Scan for the cell matching the given text and deliver its [x, y] coordinate at center. 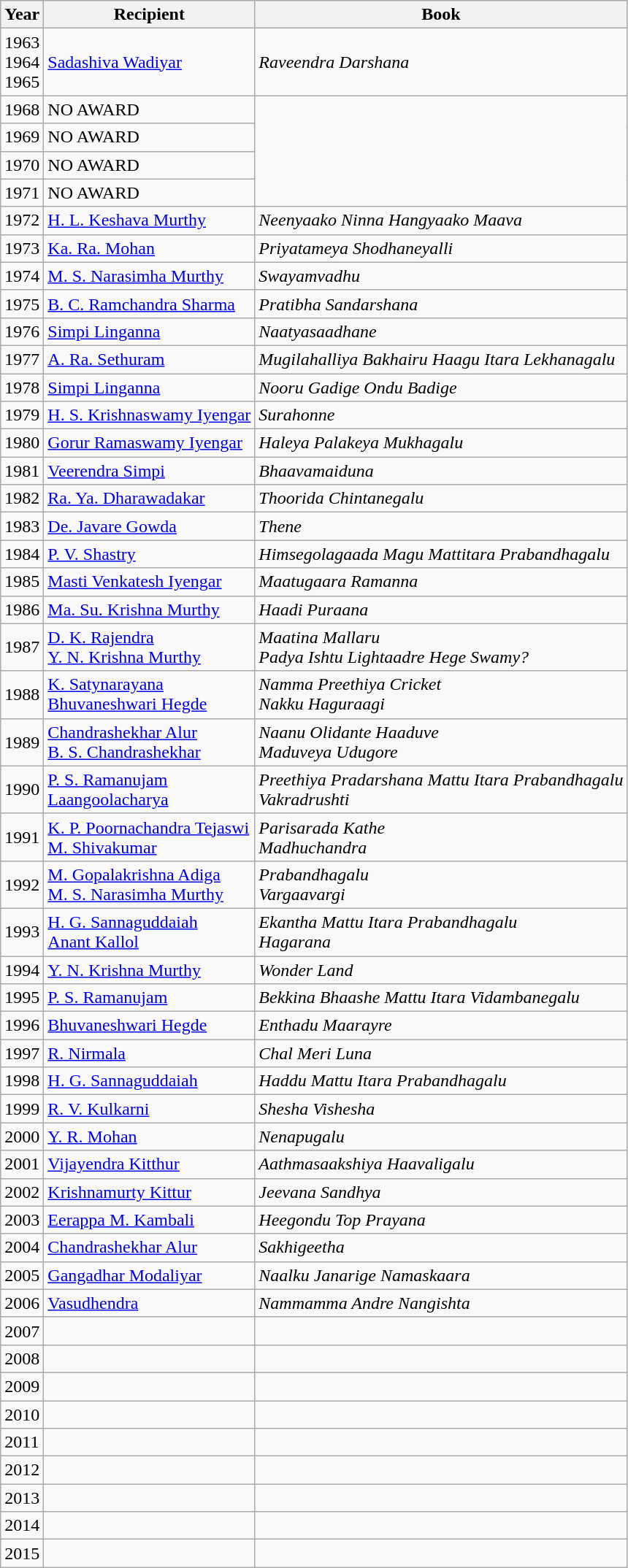
B. C. Ramchandra Sharma [149, 304]
P. V. Shastry [149, 554]
1993 [22, 931]
1999 [22, 1109]
Eerappa M. Kambali [149, 1220]
R. V. Kulkarni [149, 1109]
1988 [22, 695]
Ra. Ya. Dharawadakar [149, 499]
Himsegolagaada Magu Mattitara Prabandhagalu [441, 554]
Surahonne [441, 415]
M. S. Narasimha Murthy [149, 276]
M. Gopalakrishna AdigaM. S. Narasimha Murthy [149, 885]
Naatyasaadhane [441, 331]
Year [22, 15]
Shesha Vishesha [441, 1109]
Chandrashekhar Alur [149, 1248]
1995 [22, 998]
Chandrashekhar AlurB. S. Chandrashekhar [149, 742]
Preethiya Pradarshana Mattu Itara PrabandhagaluVakradrushti [441, 790]
Ekantha Mattu Itara PrabandhagaluHagarana [441, 931]
D. K. RajendraY. N. Krishna Murthy [149, 647]
1994 [22, 970]
Chal Meri Luna [441, 1053]
Bhuvaneshwari Hegde [149, 1026]
2000 [22, 1137]
1992 [22, 885]
Nenapugalu [441, 1137]
Naanu Olidante HaaduveMaduveya Udugore [441, 742]
1976 [22, 331]
H. L. Keshava Murthy [149, 220]
Krishnamurty Kittur [149, 1192]
Mugilahalliya Bakhairu Haagu Itara Lekhanagalu [441, 359]
Y. N. Krishna Murthy [149, 970]
2013 [22, 1498]
196319641965 [22, 62]
Raveendra Darshana [441, 62]
1974 [22, 276]
Haleya Palakeya Mukhagalu [441, 443]
2002 [22, 1192]
1996 [22, 1026]
1986 [22, 610]
Nooru Gadige Ondu Badige [441, 388]
Veerendra Simpi [149, 471]
2004 [22, 1248]
De. Javare Gowda [149, 526]
1985 [22, 582]
Ma. Su. Krishna Murthy [149, 610]
1979 [22, 415]
1990 [22, 790]
Namma Preethiya Cricket Nakku Haguraagi [441, 695]
1980 [22, 443]
Pratibha Sandarshana [441, 304]
1971 [22, 193]
Bekkina Bhaashe Mattu Itara Vidambanegalu [441, 998]
P. S. Ramanujam [149, 998]
1969 [22, 137]
Naalku Janarige Namaskaara [441, 1275]
2014 [22, 1526]
1987 [22, 647]
Recipient [149, 15]
2011 [22, 1442]
Jeevana Sandhya [441, 1192]
1991 [22, 837]
Book [441, 15]
1984 [22, 554]
Heegondu Top Prayana [441, 1220]
Sakhigeetha [441, 1248]
1981 [22, 471]
Nammamma Andre Nangishta [441, 1303]
Maatugaara Ramanna [441, 582]
1978 [22, 388]
Vasudhendra [149, 1303]
Haddu Mattu Itara Prabandhagalu [441, 1081]
Sadashiva Wadiyar [149, 62]
Wonder Land [441, 970]
1998 [22, 1081]
2012 [22, 1470]
1973 [22, 248]
Vijayendra Kitthur [149, 1164]
2010 [22, 1414]
2001 [22, 1164]
Priyatameya Shodhaneyalli [441, 248]
K. P. Poornachandra TejaswiM. Shivakumar [149, 837]
H. S. Krishnaswamy Iyengar [149, 415]
1970 [22, 165]
Gorur Ramaswamy Iyengar [149, 443]
Bhaavamaiduna [441, 471]
2009 [22, 1386]
Aathmasaakshiya Haavaligalu [441, 1164]
1975 [22, 304]
2007 [22, 1331]
P. S. RamanujamLaangoolacharya [149, 790]
1977 [22, 359]
1972 [22, 220]
Ka. Ra. Mohan [149, 248]
2006 [22, 1303]
Gangadhar Modaliyar [149, 1275]
Parisarada KatheMadhuchandra [441, 837]
Neenyaako Ninna Hangyaako Maava [441, 220]
1983 [22, 526]
A. Ra. Sethuram [149, 359]
Enthadu Maarayre [441, 1026]
H. G. SannaguddaiahAnant Kallol [149, 931]
PrabandhagaluVargaavargi [441, 885]
H. G. Sannaguddaiah [149, 1081]
1982 [22, 499]
Maatina MallaruPadya Ishtu Lightaadre Hege Swamy? [441, 647]
Thoorida Chintanegalu [441, 499]
Y. R. Mohan [149, 1137]
2003 [22, 1220]
2005 [22, 1275]
1968 [22, 109]
Haadi Puraana [441, 610]
1989 [22, 742]
K. SatynarayanaBhuvaneshwari Hegde [149, 695]
R. Nirmala [149, 1053]
1997 [22, 1053]
Swayamvadhu [441, 276]
Thene [441, 526]
2008 [22, 1358]
2015 [22, 1553]
Masti Venkatesh Iyengar [149, 582]
